Output the (X, Y) coordinate of the center of the cell containing the given text.  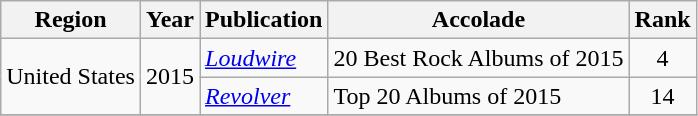
Revolver (264, 96)
Accolade (478, 20)
Rank (662, 20)
Year (170, 20)
4 (662, 58)
14 (662, 96)
2015 (170, 77)
United States (71, 77)
Loudwire (264, 58)
Top 20 Albums of 2015 (478, 96)
Publication (264, 20)
20 Best Rock Albums of 2015 (478, 58)
Region (71, 20)
